Detect which cell encompasses the target text, then output its [x, y] center coordinate. 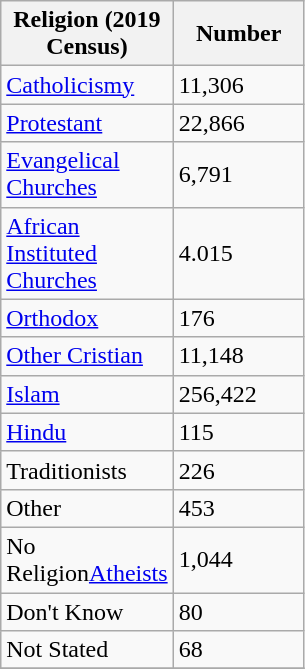
Other [87, 508]
11,306 [238, 85]
11,148 [238, 356]
453 [238, 508]
Islam [87, 394]
Evangelical Churches [87, 174]
Traditionists [87, 470]
Hindu [87, 432]
Don't Know [87, 611]
African Instituted Churches [87, 253]
176 [238, 318]
22,866 [238, 123]
Number [238, 34]
80 [238, 611]
Not Stated [87, 650]
6,791 [238, 174]
Orthodox [87, 318]
1,044 [238, 560]
No ReligionAtheists [87, 560]
256,422 [238, 394]
Other Cristian [87, 356]
Catholicismy [87, 85]
Religion (2019 Census) [87, 34]
68 [238, 650]
226 [238, 470]
4.015 [238, 253]
115 [238, 432]
Protestant [87, 123]
